Output the [x, y] coordinate of the center of the cell containing the given text.  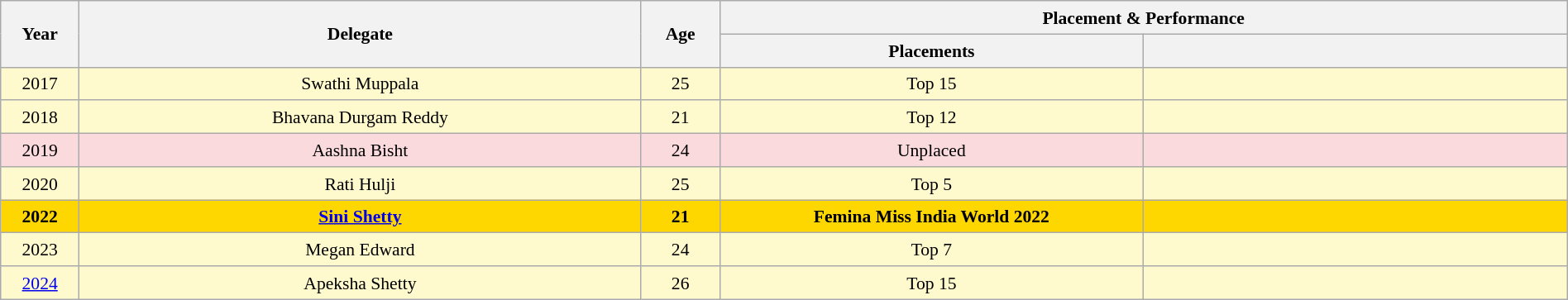
Year [40, 34]
Top 5 [931, 183]
2017 [40, 83]
Age [680, 34]
2019 [40, 150]
Top 12 [931, 117]
Megan Edward [361, 250]
Sini Shetty [361, 217]
Apeksha Shetty [361, 283]
Placement & Performance [1143, 17]
Bhavana Durgam Reddy [361, 117]
Unplaced [931, 150]
Rati Hulji [361, 183]
Swathi Muppala [361, 83]
Aashna Bisht [361, 150]
2024 [40, 283]
Top 7 [931, 250]
2023 [40, 250]
Delegate [361, 34]
2020 [40, 183]
26 [680, 283]
Femina Miss India World 2022 [931, 217]
2022 [40, 217]
2018 [40, 117]
Placements [931, 50]
